Provide the [X, Y] coordinate of the cell's center where the given text is located.  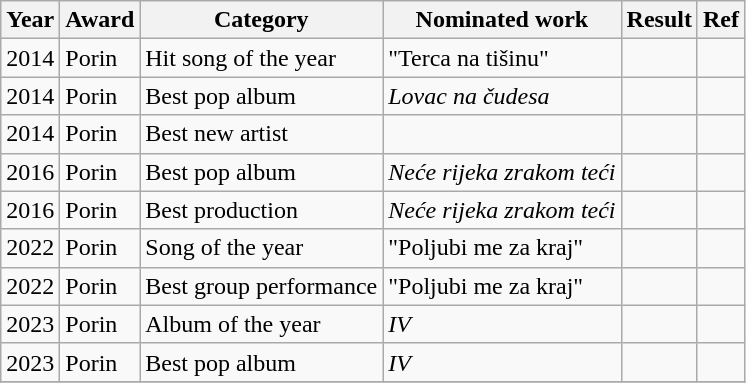
Best new artist [262, 134]
Lovac na čudesa [502, 96]
"Terca na tišinu" [502, 58]
Ref [720, 20]
Result [659, 20]
Best production [262, 210]
Best group performance [262, 286]
Song of the year [262, 248]
Year [30, 20]
Hit song of the year [262, 58]
Category [262, 20]
Album of the year [262, 324]
Award [100, 20]
Nominated work [502, 20]
